Extract the [x, y] coordinate from the center of the cell holding the provided text.  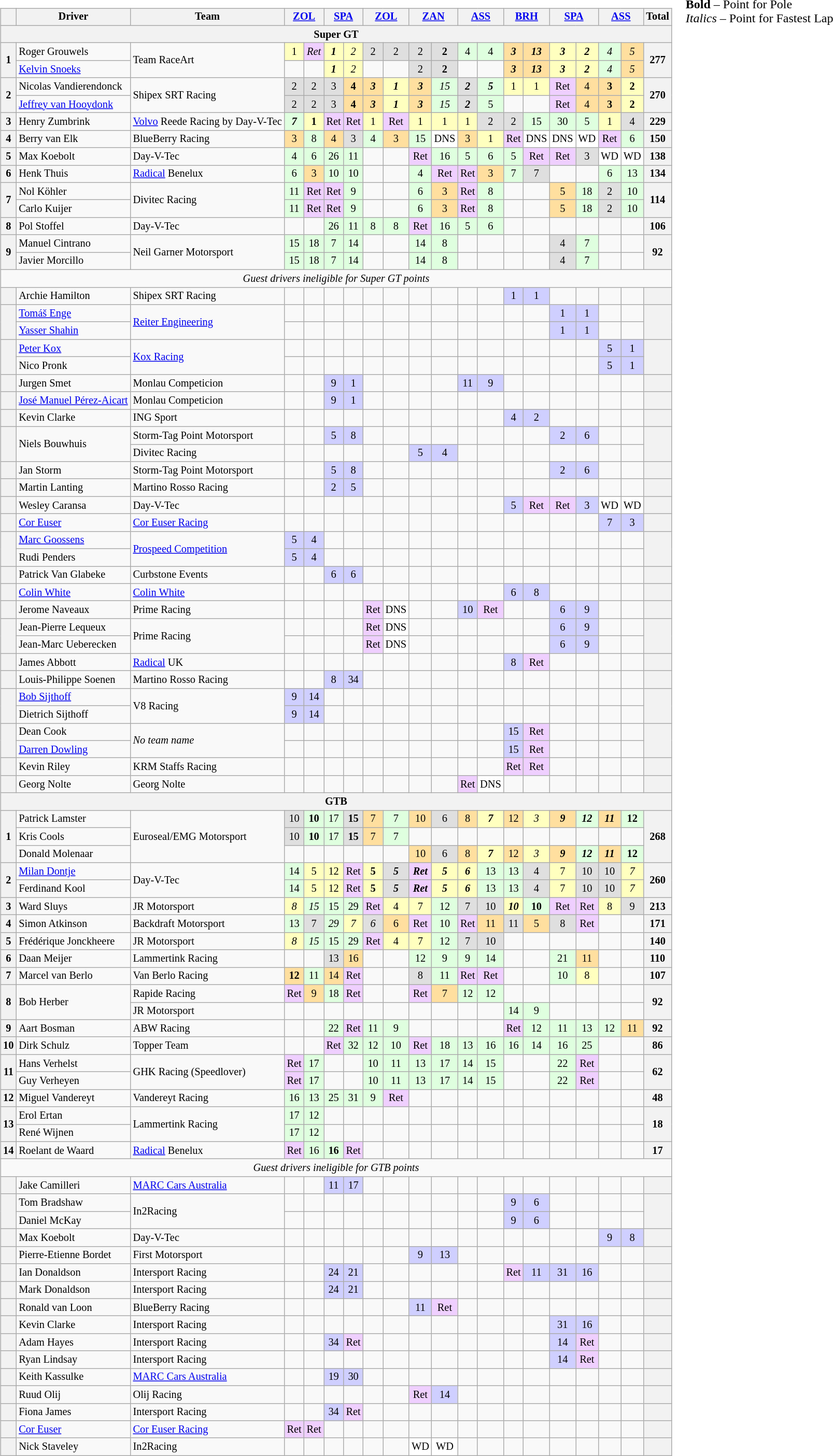
Henry Zumbrink [73, 122]
171 [657, 924]
GTB [336, 802]
19 [334, 1377]
Henk Thuis [73, 174]
Milan Dontje [73, 872]
48 [657, 1098]
Rapide Racing [207, 993]
Dean Cook [73, 732]
Pierre-Etienne Bordet [73, 1255]
Team RaceArt [207, 60]
62 [657, 1072]
Archie Hamilton [73, 296]
110 [657, 959]
Backdraft Motorsport [207, 924]
Javier Morcillo [73, 261]
Prospeed Competition [207, 548]
René Wijnen [73, 1133]
268 [657, 836]
Marcel van Berlo [73, 976]
V8 Racing [207, 706]
Patrick Van Glabeke [73, 575]
Dietrich Sijthoff [73, 715]
Marc Goossens [73, 540]
Jurgen Smet [73, 383]
Peter Kox [73, 348]
138 [657, 156]
KRM Staffs Racing [207, 767]
Bob Herber [73, 1002]
Topper Team [207, 1046]
Manuel Cintrano [73, 244]
Simon Atkinson [73, 924]
Dirk Schulz [73, 1046]
Erol Ertan [73, 1116]
ZAN [433, 17]
Roger Grouwels [73, 52]
Guy Verheyen [73, 1081]
Team [207, 17]
Jean-Pierre Lequeux [73, 627]
107 [657, 976]
260 [657, 880]
32 [354, 1046]
ABW Racing [207, 1029]
Tom Bradshaw [73, 1203]
Jan Storm [73, 470]
Ferdinand Kool [73, 889]
114 [657, 200]
Ronald van Loon [73, 1307]
Guest drivers ineligible for Super GT points [336, 278]
Euroseal/EMG Motorsport [207, 836]
Radical UK [207, 662]
BRH [527, 17]
Vandereyt Racing [207, 1098]
150 [657, 139]
Yasser Shahin [73, 331]
134 [657, 174]
Neil Garner Motorsport [207, 252]
Ruud Olij [73, 1394]
229 [657, 122]
Jerome Naveaux [73, 610]
Kris Cools [73, 836]
Kox Racing [207, 356]
Ian Donaldson [73, 1273]
Daan Meijer [73, 959]
ING Sport [207, 418]
Wesley Caransa [73, 505]
Nicolas Vandierendonck [73, 87]
Super GT [336, 34]
José Manuel Pérez-Aicart [73, 401]
Hans Verhelst [73, 1063]
Ward Sluys [73, 906]
Berry van Elk [73, 139]
Nick Staveley [73, 1447]
Driver [73, 17]
Total [657, 17]
Kelvin Snoeks [73, 69]
Volvo Reede Racing by Day-V-Tec [207, 122]
Adam Hayes [73, 1343]
Patrick Lamster [73, 819]
Roelant de Waard [73, 1150]
Reiter Engineering [207, 322]
Martin Lanting [73, 488]
Nico Pronk [73, 366]
270 [657, 95]
Carlo Kuijer [73, 209]
Curbstone Events [207, 575]
Keith Kassulke [73, 1377]
Olij Racing [207, 1394]
Van Berlo Racing [207, 976]
Donald Molenaar [73, 854]
86 [657, 1046]
Daniel McKay [73, 1220]
Rudi Penders [73, 558]
Ryan Lindsay [73, 1360]
Jake Camilleri [73, 1186]
Mark Donaldson [73, 1290]
Tomáš Enge [73, 313]
Bob Sijthoff [73, 697]
Niels Bouwhuis [73, 444]
Guest drivers ineligible for GTB points [336, 1168]
Pol Stoffel [73, 226]
GHK Racing (Speedlover) [207, 1072]
213 [657, 906]
Frédérique Jonckheere [73, 941]
Louis-Philippe Soenen [73, 680]
Jean-Marc Ueberecken [73, 645]
James Abbott [73, 662]
First Motorsport [207, 1255]
No team name [207, 741]
Miguel Vandereyt [73, 1098]
277 [657, 60]
Darren Dowling [73, 749]
106 [657, 226]
Jeffrey van Hooydonk [73, 104]
Nol Köhler [73, 191]
140 [657, 941]
Aart Bosman [73, 1029]
Fiona James [73, 1412]
Kevin Riley [73, 767]
